Identify which cell holds the provided text, then report its (x, y) central coordinate. 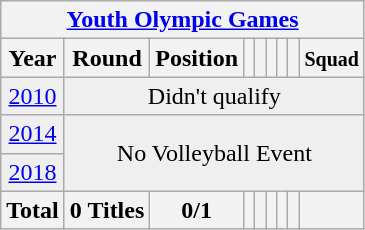
0/1 (197, 210)
No Volleyball Event (214, 153)
Total (33, 210)
2018 (33, 172)
Year (33, 58)
0 Titles (107, 210)
Round (107, 58)
2014 (33, 134)
Position (197, 58)
2010 (33, 96)
Didn't qualify (214, 96)
Squad (332, 58)
Youth Olympic Games (183, 20)
